From the cell containing the given text, extract its center point as [x, y] coordinate. 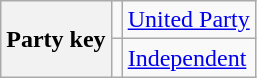
Party key [56, 39]
Independent [188, 58]
United Party [188, 20]
